For the text-containing cell, return its midpoint in [x, y] coordinate format. 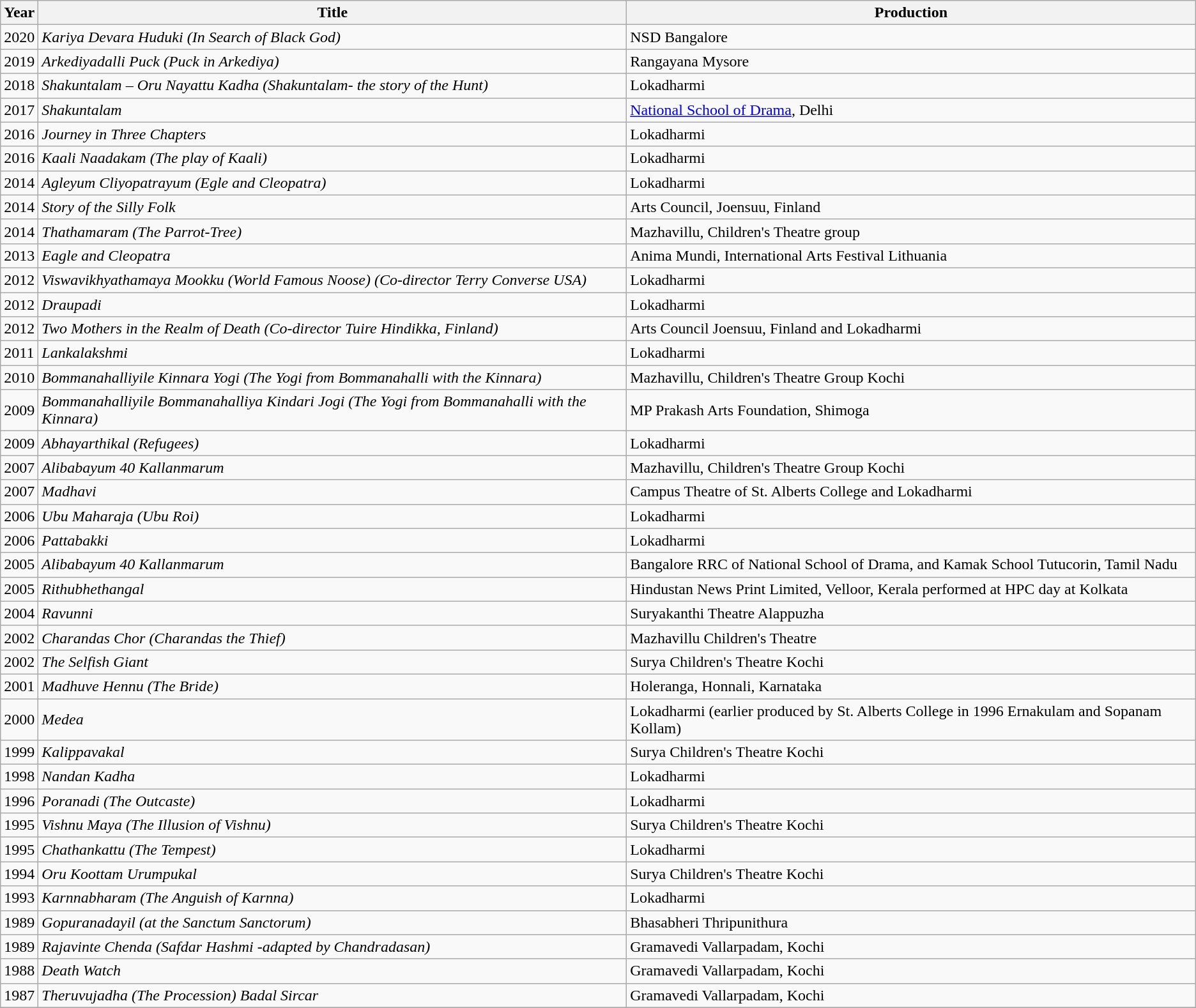
2020 [19, 37]
Lokadharmi (earlier produced by St. Alberts College in 1996 Ernakulam and Sopanam Kollam) [911, 719]
Mazhavillu Children's Theatre [911, 638]
Production [911, 13]
Holeranga, Honnali, Karnataka [911, 686]
2004 [19, 613]
Bommanahalliyile Bommanahalliya Kindari Jogi (The Yogi from Bommanahalli with the Kinnara) [332, 410]
Ubu Maharaja (Ubu Roi) [332, 516]
1998 [19, 777]
Draupadi [332, 305]
NSD Bangalore [911, 37]
Karnnabharam (The Anguish of Karnna) [332, 898]
2001 [19, 686]
1993 [19, 898]
Poranadi (The Outcaste) [332, 801]
Charandas Chor (Charandas the Thief) [332, 638]
2013 [19, 256]
2017 [19, 110]
Oru Koottam Urumpukal [332, 874]
Bommanahalliyile Kinnara Yogi (The Yogi from Bommanahalli with the Kinnara) [332, 378]
Theruvujadha (The Procession) Badal Sircar [332, 995]
1994 [19, 874]
Gopuranadayil (at the Sanctum Sanctorum) [332, 922]
1996 [19, 801]
Arts Council Joensuu, Finland and Lokadharmi [911, 329]
Madhavi [332, 492]
Year [19, 13]
National School of Drama, Delhi [911, 110]
Viswavikhyathamaya Mookku (World Famous Noose) (Co-director Terry Converse USA) [332, 280]
Story of the Silly Folk [332, 207]
Thathamaram (The Parrot-Tree) [332, 231]
Shakuntalam – Oru Nayattu Kadha (Shakuntalam- the story of the Hunt) [332, 86]
Rithubhethangal [332, 589]
Ravunni [332, 613]
Mazhavillu, Children's Theatre group [911, 231]
1999 [19, 752]
Kaali Naadakam (The play of Kaali) [332, 158]
Medea [332, 719]
Suryakanthi Theatre Alappuzha [911, 613]
Nandan Kadha [332, 777]
2000 [19, 719]
Chathankattu (The Tempest) [332, 850]
Eagle and Cleopatra [332, 256]
Madhuve Hennu (The Bride) [332, 686]
Anima Mundi, International Arts Festival Lithuania [911, 256]
1987 [19, 995]
Two Mothers in the Realm of Death (Co-director Tuire Hindikka, Finland) [332, 329]
Rajavinte Chenda (Safdar Hashmi -adapted by Chandradasan) [332, 947]
2011 [19, 353]
Kariya Devara Huduki (In Search of Black God) [332, 37]
1988 [19, 971]
The Selfish Giant [332, 662]
Rangayana Mysore [911, 61]
Campus Theatre of St. Alberts College and Lokadharmi [911, 492]
Shakuntalam [332, 110]
Bangalore RRC of National School of Drama, and Kamak School Tutucorin, Tamil Nadu [911, 565]
Arts Council, Joensuu, Finland [911, 207]
Hindustan News Print Limited, Velloor, Kerala performed at HPC day at Kolkata [911, 589]
Pattabakki [332, 540]
Bhasabheri Thripunithura [911, 922]
Lankalakshmi [332, 353]
2019 [19, 61]
2010 [19, 378]
Arkediyadalli Puck (Puck in Arkediya) [332, 61]
Journey in Three Chapters [332, 134]
MP Prakash Arts Foundation, Shimoga [911, 410]
Title [332, 13]
Death Watch [332, 971]
Kalippavakal [332, 752]
Agleyum Cliyopatrayum (Egle and Cleopatra) [332, 183]
Vishnu Maya (The Illusion of Vishnu) [332, 825]
2018 [19, 86]
Abhayarthikal (Refugees) [332, 443]
